Return [x, y] of the center of cell containing provided text 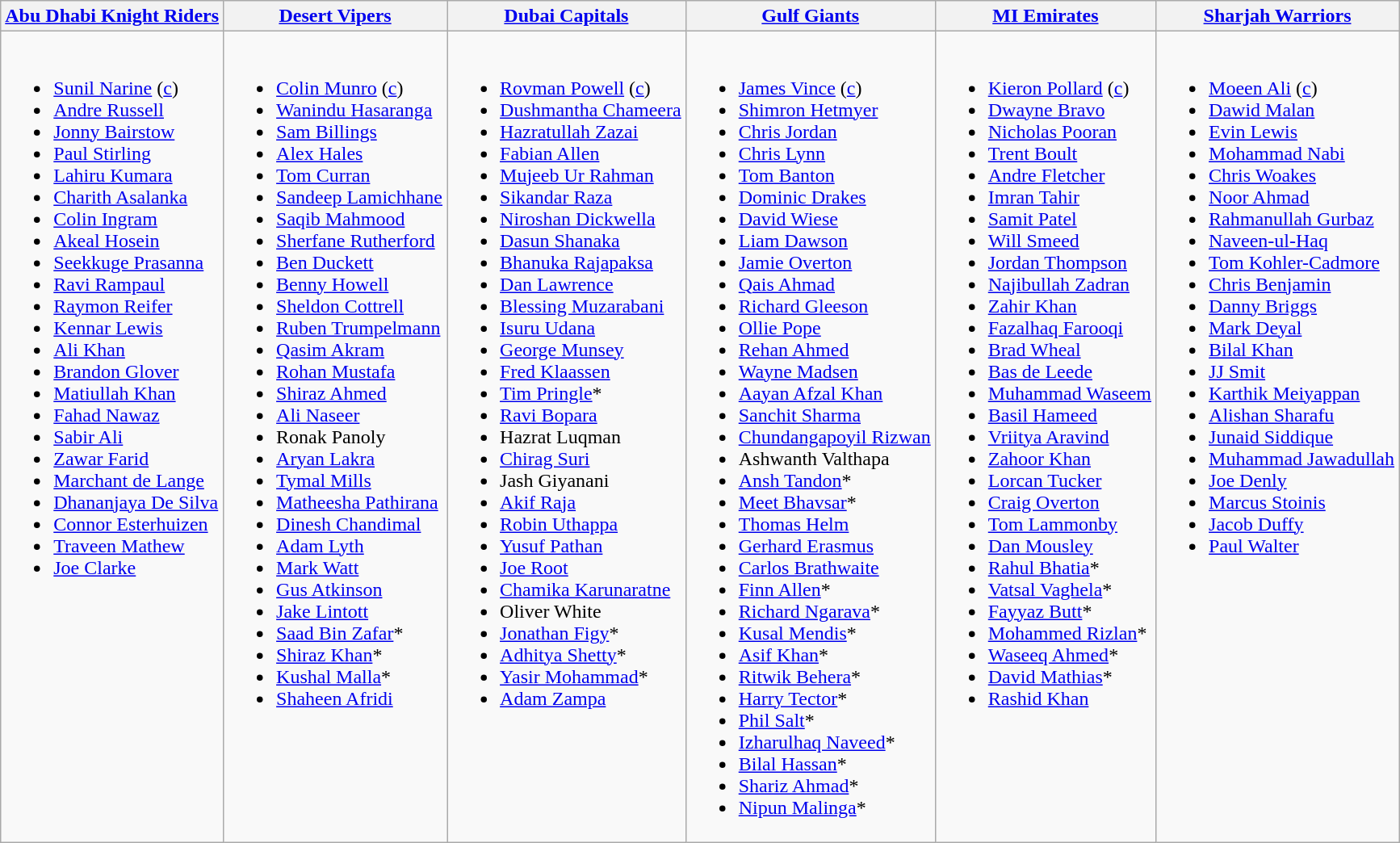
Abu Dhabi Knight Riders [112, 16]
Gulf Giants [811, 16]
Dubai Capitals [567, 16]
Desert Vipers [336, 16]
Sharjah Warriors [1277, 16]
MI Emirates [1045, 16]
